For the text-containing cell, return its midpoint in [X, Y] coordinate format. 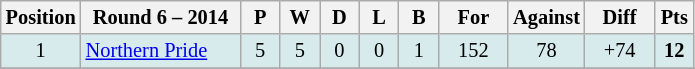
Position [41, 17]
Diff [620, 17]
For [474, 17]
D [340, 17]
12 [674, 51]
B [419, 17]
P [260, 17]
78 [546, 51]
Northern Pride [161, 51]
Against [546, 17]
Round 6 – 2014 [161, 17]
L [379, 17]
Pts [674, 17]
W [300, 17]
152 [474, 51]
+74 [620, 51]
